Output the [X, Y] coordinate of the center of the cell containing the given text.  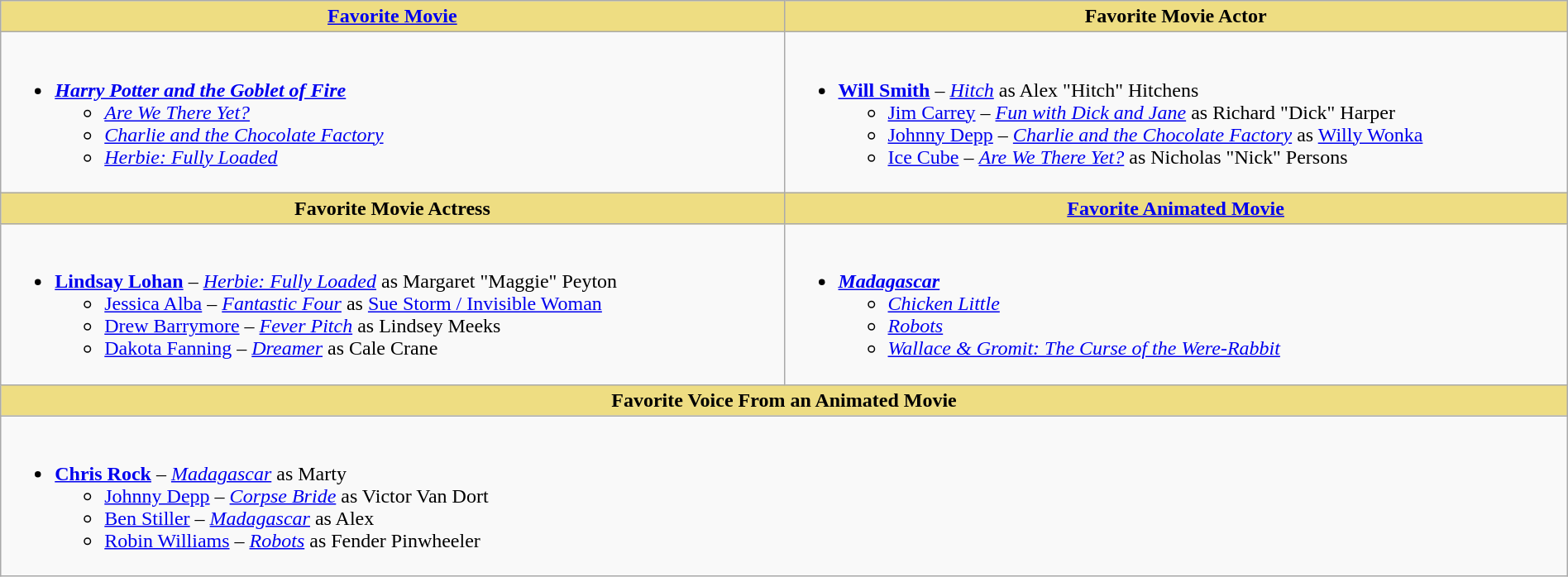
Favorite Voice From an Animated Movie [784, 400]
Harry Potter and the Goblet of FireAre We There Yet?Charlie and the Chocolate FactoryHerbie: Fully Loaded [392, 112]
MadagascarChicken LittleRobotsWallace & Gromit: The Curse of the Were-Rabbit [1176, 304]
Favorite Movie Actor [1176, 17]
Favorite Animated Movie [1176, 208]
Favorite Movie Actress [392, 208]
Favorite Movie [392, 17]
